Scan for the cell matching the given text and deliver its [X, Y] coordinate at center. 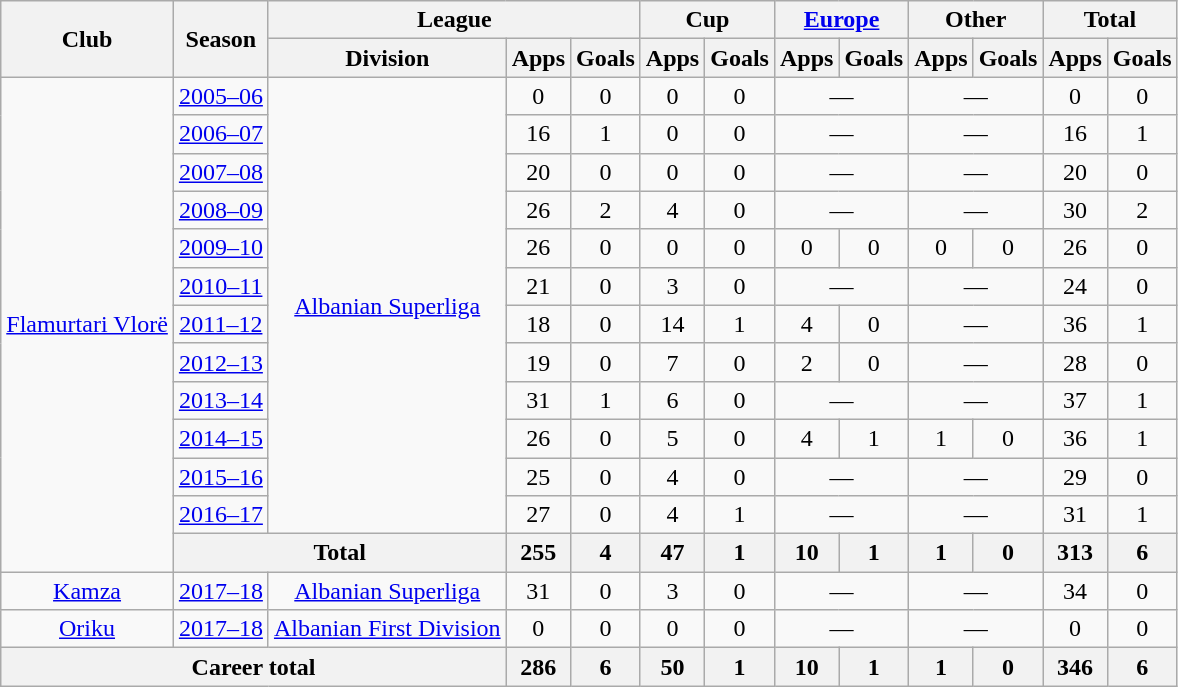
2014–15 [220, 438]
18 [538, 324]
Other [976, 20]
255 [538, 553]
Club [88, 39]
25 [538, 477]
29 [1075, 477]
2013–14 [220, 400]
286 [538, 667]
Kamza [88, 591]
30 [1075, 210]
2016–17 [220, 515]
Cup [707, 20]
37 [1075, 400]
2005–06 [220, 96]
2007–08 [220, 172]
47 [672, 553]
2010–11 [220, 286]
Albanian First Division [387, 629]
2015–16 [220, 477]
Division [387, 58]
346 [1075, 667]
Flamurtari Vlorë [88, 324]
2009–10 [220, 248]
2008–09 [220, 210]
2012–13 [220, 362]
League [454, 20]
Oriku [88, 629]
Season [220, 39]
2011–12 [220, 324]
5 [672, 438]
14 [672, 324]
2006–07 [220, 134]
27 [538, 515]
50 [672, 667]
Career total [254, 667]
19 [538, 362]
Europe [841, 20]
7 [672, 362]
28 [1075, 362]
34 [1075, 591]
24 [1075, 286]
313 [1075, 553]
21 [538, 286]
